Determine the (x, y) coordinate at the center of the cell enclosing the given text.  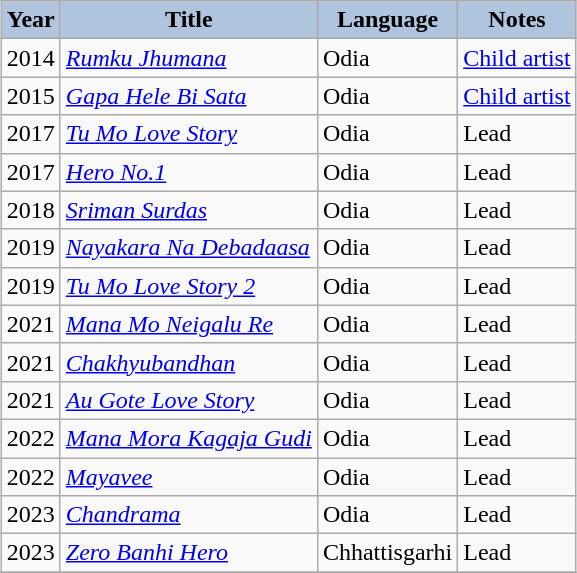
Tu Mo Love Story (188, 134)
Mayavee (188, 477)
Zero Banhi Hero (188, 553)
Language (387, 20)
Rumku Jhumana (188, 58)
Nayakara Na Debadaasa (188, 248)
2015 (30, 96)
Title (188, 20)
Mana Mo Neigalu Re (188, 324)
Chakhyubandhan (188, 362)
Hero No.1 (188, 172)
Tu Mo Love Story 2 (188, 286)
Notes (517, 20)
2014 (30, 58)
Sriman Surdas (188, 210)
Year (30, 20)
Mana Mora Kagaja Gudi (188, 438)
2018 (30, 210)
Chandrama (188, 515)
Au Gote Love Story (188, 400)
Chhattisgarhi (387, 553)
Gapa Hele Bi Sata (188, 96)
